Identify which cell holds the provided text, then report its (X, Y) central coordinate. 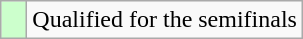
Qualified for the semifinals (165, 20)
